Find where the given text appears and provide that cell's center as (x, y) coordinate. 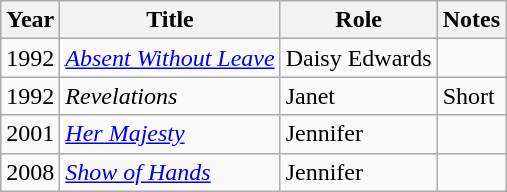
Role (358, 20)
Notes (471, 20)
Janet (358, 96)
Revelations (170, 96)
Absent Without Leave (170, 58)
Her Majesty (170, 134)
2008 (30, 172)
Show of Hands (170, 172)
2001 (30, 134)
Daisy Edwards (358, 58)
Short (471, 96)
Year (30, 20)
Title (170, 20)
